Provide the (x, y) coordinate of the cell's center where the given text is located.  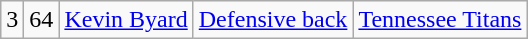
Defensive back (273, 20)
64 (42, 20)
3 (12, 20)
Tennessee Titans (440, 20)
Kevin Byard (126, 20)
